Detect which cell encompasses the target text, then output its (X, Y) center coordinate. 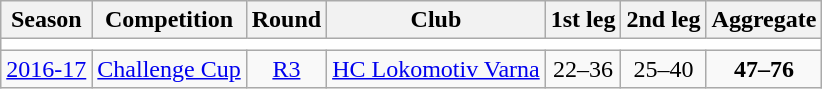
2016-17 (46, 69)
25–40 (664, 69)
R3 (286, 69)
Season (46, 20)
Competition (169, 20)
22–36 (583, 69)
2nd leg (664, 20)
Round (286, 20)
Aggregate (764, 20)
1st leg (583, 20)
Challenge Cup (169, 69)
HC Lokomotiv Varna (436, 69)
47–76 (764, 69)
Club (436, 20)
